Output the (X, Y) coordinate of the center of the cell containing the given text.  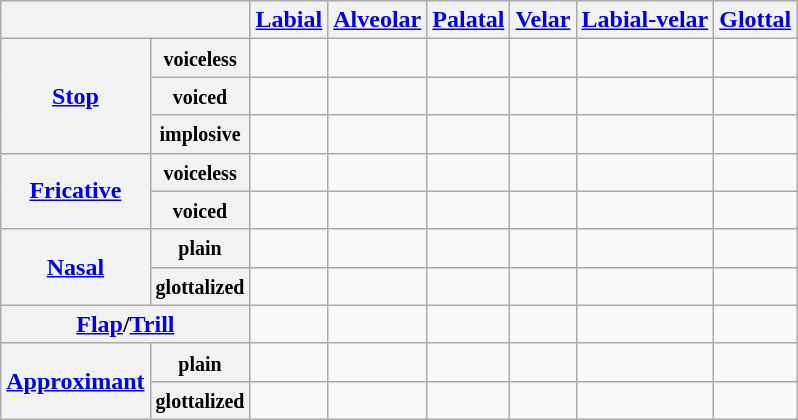
Alveolar (378, 20)
Stop (76, 96)
Glottal (756, 20)
Fricative (76, 191)
Flap/Trill (126, 324)
Nasal (76, 267)
Approximant (76, 381)
Labial (289, 20)
Velar (543, 20)
Labial-velar (645, 20)
Palatal (468, 20)
implosive (200, 134)
